Determine the (x, y) coordinate at the center of the cell enclosing the given text.  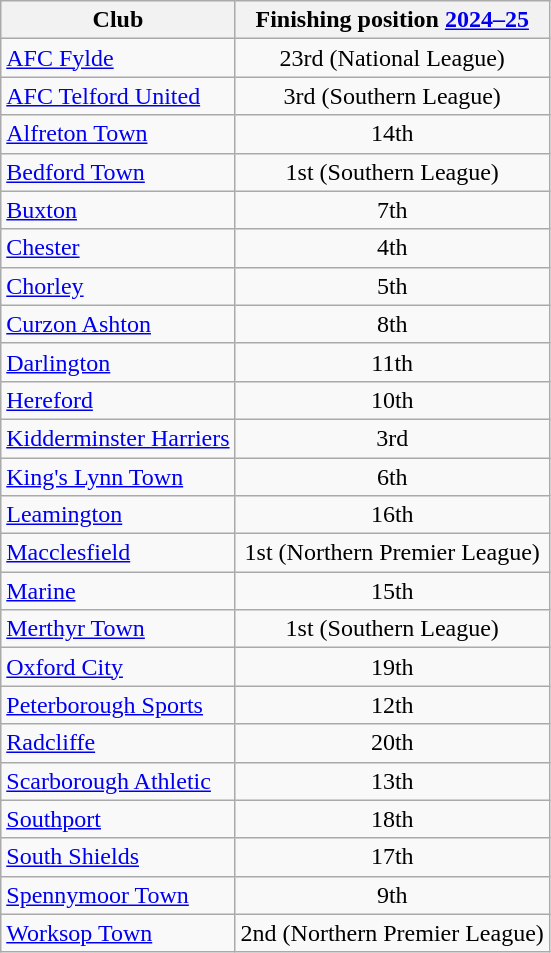
Scarborough Athletic (118, 781)
20th (392, 743)
Finishing position 2024–25 (392, 20)
King's Lynn Town (118, 477)
10th (392, 400)
6th (392, 477)
13th (392, 781)
Darlington (118, 362)
South Shields (118, 857)
Buxton (118, 210)
Merthyr Town (118, 629)
AFC Fylde (118, 58)
Marine (118, 591)
17th (392, 857)
12th (392, 705)
1st (Northern Premier League) (392, 553)
7th (392, 210)
Chorley (118, 286)
4th (392, 248)
Oxford City (118, 667)
3rd (Southern League) (392, 96)
23rd (National League) (392, 58)
Worksop Town (118, 933)
Club (118, 20)
Macclesfield (118, 553)
5th (392, 286)
19th (392, 667)
2nd (Northern Premier League) (392, 933)
16th (392, 515)
Kidderminster Harriers (118, 438)
15th (392, 591)
9th (392, 895)
Curzon Ashton (118, 324)
11th (392, 362)
AFC Telford United (118, 96)
8th (392, 324)
Southport (118, 819)
Alfreton Town (118, 134)
Leamington (118, 515)
Hereford (118, 400)
Bedford Town (118, 172)
Peterborough Sports (118, 705)
Spennymoor Town (118, 895)
Chester (118, 248)
14th (392, 134)
18th (392, 819)
Radcliffe (118, 743)
3rd (392, 438)
